Search for the cell housing the specified text and yield its [x, y] center coordinate. 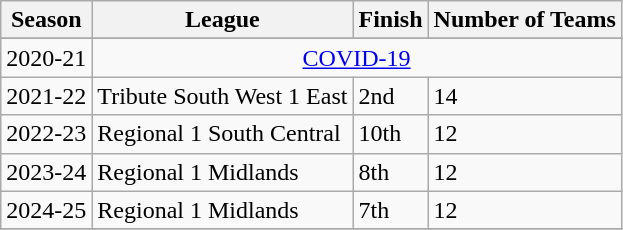
2021-22 [46, 96]
League [222, 20]
2022-23 [46, 134]
7th [390, 210]
2023-24 [46, 172]
Season [46, 20]
COVID-19 [357, 58]
10th [390, 134]
2020-21 [46, 58]
Tribute South West 1 East [222, 96]
2024-25 [46, 210]
Finish [390, 20]
14 [524, 96]
8th [390, 172]
Regional 1 South Central [222, 134]
Number of Teams [524, 20]
2nd [390, 96]
